Locate the cell with the specified text and output its [X, Y] center coordinate. 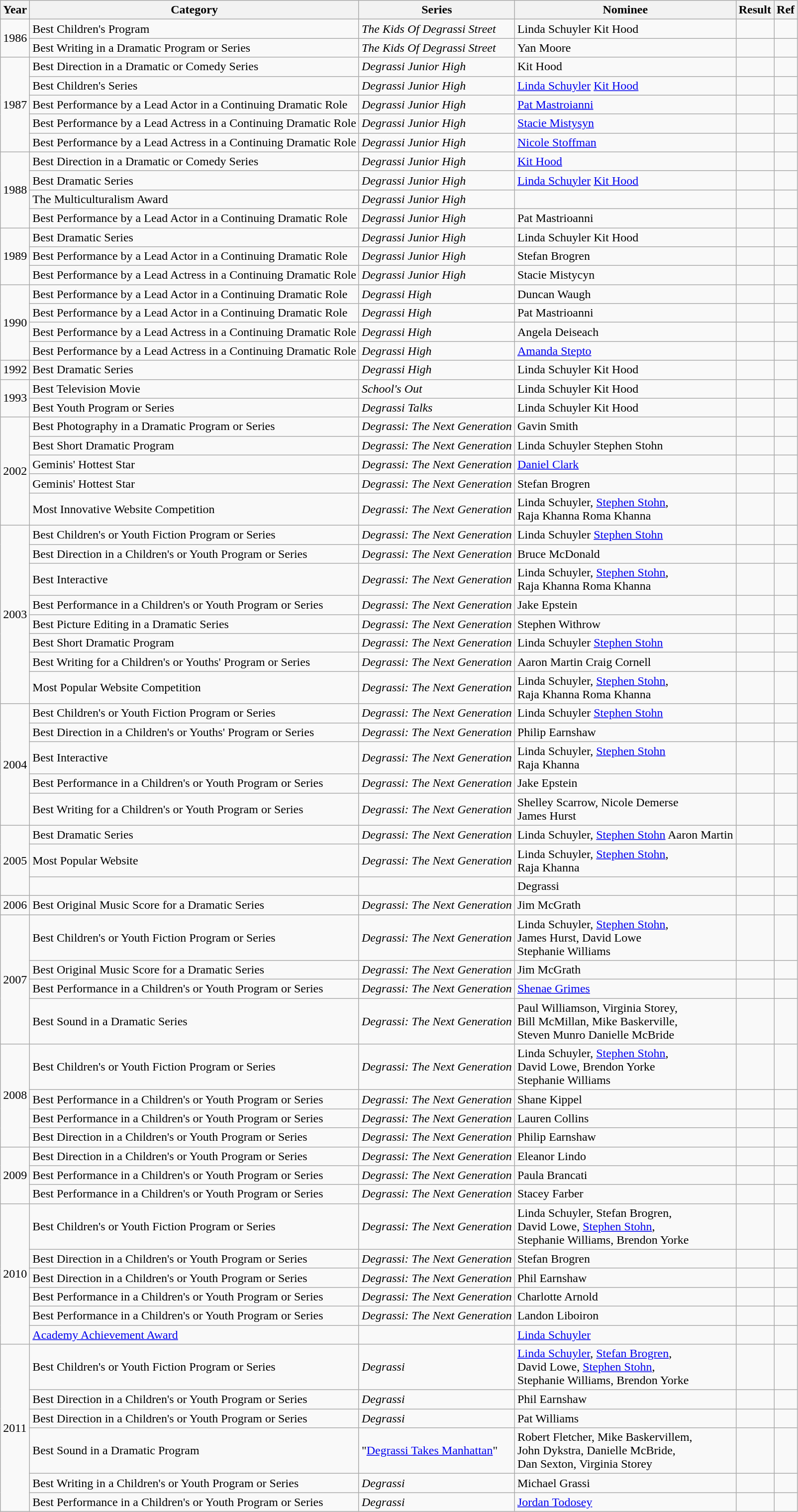
Best Writing for a Children's or Youth Program or Series [195, 809]
Stacey Farber [625, 1194]
Pat Williams [625, 1418]
Best Photography in a Dramatic Program or Series [195, 427]
Charlotte Arnold [625, 1296]
Stacie Mistysyn [625, 123]
Pat Mastroianni [625, 105]
Nominee [625, 10]
1989 [15, 256]
2004 [15, 764]
Most Popular Website Competition [195, 688]
School's Out [437, 389]
Stacie Mistycyn [625, 275]
Result [755, 10]
Nicole Stoffman [625, 142]
Best Sound in a Dramatic Program [195, 1451]
Angela Deiseach [625, 332]
Best Children's Series [195, 86]
Category [195, 10]
2010 [15, 1274]
Shane Kippel [625, 1099]
Series [437, 10]
Best Television Movie [195, 389]
Linda Schuyler, Stephen Stohn Aaron Martin [625, 835]
Best Sound in a Dramatic Series [195, 1021]
Duncan Waugh [625, 294]
1993 [15, 398]
Ref [786, 10]
Shelley Scarrow, Nicole Demerse James Hurst [625, 809]
Linda Schuyler [625, 1334]
2008 [15, 1095]
Shenae Grimes [625, 989]
Paul Williamson, Virginia Storey,Bill McMillan, Mike Baskerville,Steven Munro Danielle McBride [625, 1021]
2006 [15, 905]
2003 [15, 614]
Linda Schuyler, Stephen Stohn,David Lowe, Brendon Yorke Stephanie Williams [625, 1067]
2005 [15, 860]
2007 [15, 979]
Best Writing in a Dramatic Program or Series [195, 48]
1987 [15, 105]
Aaron Martin Craig Cornell [625, 662]
Most Innovative Website Competition [195, 509]
Academy Achievement Award [195, 1334]
The Multiculturalism Award [195, 199]
1992 [15, 370]
Gavin Smith [625, 427]
Paula Brancati [625, 1175]
Best Children's Program [195, 29]
Best Writing for a Children's or Youths' Program or Series [195, 662]
2011 [15, 1428]
Linda Schuyler, Stephen Stohn,James Hurst, David Lowe Stephanie Williams [625, 938]
Amanda Stepto [625, 351]
Stephen Withrow [625, 624]
Eleanor Lindo [625, 1156]
Linda Schuyler, Stephen Stohn Raja Khanna [625, 757]
Year [15, 10]
Most Popular Website [195, 860]
"Degrassi Takes Manhattan" [437, 1451]
1986 [15, 38]
Best Youth Program or Series [195, 408]
Daniel Clark [625, 464]
Michael Grassi [625, 1483]
Best Writing in a Children's or Youth Program or Series [195, 1483]
Jordan Todosey [625, 1502]
Best Picture Editing in a Dramatic Series [195, 624]
Bruce McDonald [625, 554]
Linda Schuyler, Stephen Stohn, Raja Khanna [625, 860]
Best Direction in a Children's or Youths' Program or Series [195, 732]
Lauren Collins [625, 1118]
2009 [15, 1175]
Landon Liboiron [625, 1315]
1990 [15, 323]
2002 [15, 471]
Degrassi Talks [437, 408]
1988 [15, 190]
Robert Fletcher, Mike Baskervillem,John Dykstra, Danielle McBride,Dan Sexton, Virginia Storey [625, 1451]
Yan Moore [625, 48]
